Search for the cell housing the specified text and yield its [x, y] center coordinate. 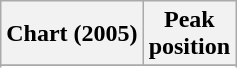
Peak position [189, 34]
Chart (2005) [72, 34]
